Return the (X, Y) coordinate for the center point of the cell that contains the specified text.  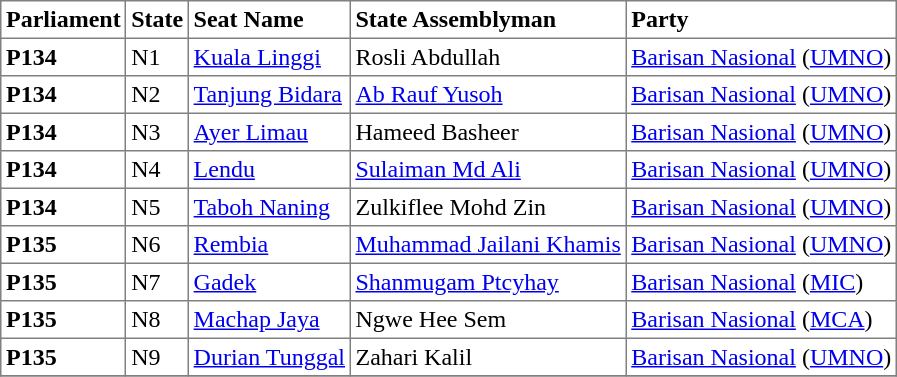
Parliament (64, 20)
Ayer Limau (269, 132)
Gadek (269, 282)
Taboh Naning (269, 207)
N7 (157, 282)
Ab Rauf Yusoh (488, 95)
Shanmugam Ptcyhay (488, 282)
Zulkiflee Mohd Zin (488, 207)
N2 (157, 95)
N6 (157, 245)
Machap Jaya (269, 320)
Hameed Basheer (488, 132)
Durian Tunggal (269, 357)
Seat Name (269, 20)
Lendu (269, 170)
State (157, 20)
State Assemblyman (488, 20)
N4 (157, 170)
Rosli Abdullah (488, 57)
Party (761, 20)
N5 (157, 207)
Tanjung Bidara (269, 95)
N9 (157, 357)
Ngwe Hee Sem (488, 320)
Kuala Linggi (269, 57)
N3 (157, 132)
Muhammad Jailani Khamis (488, 245)
Rembia (269, 245)
N1 (157, 57)
Zahari Kalil (488, 357)
N8 (157, 320)
Barisan Nasional (MIC) (761, 282)
Sulaiman Md Ali (488, 170)
Barisan Nasional (MCA) (761, 320)
